Provide the [x, y] coordinate of the cell's center where the given text is located.  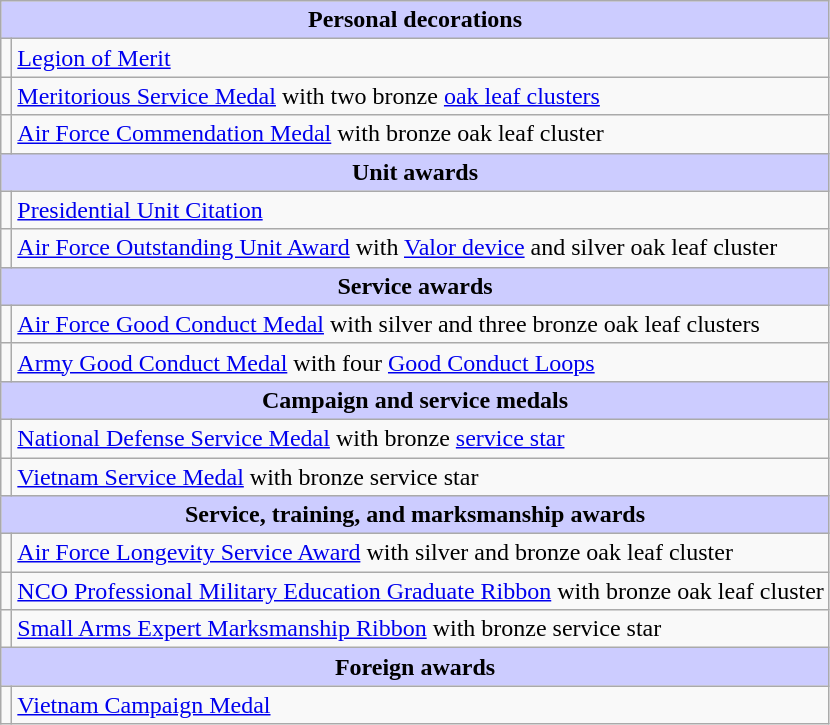
NCO Professional Military Education Graduate Ribbon with bronze oak leaf cluster [421, 591]
Air Force Commendation Medal with bronze oak leaf cluster [421, 134]
Air Force Good Conduct Medal with silver and three bronze oak leaf clusters [421, 324]
National Defense Service Medal with bronze service star [421, 438]
Personal decorations [416, 20]
Service, training, and marksmanship awards [416, 515]
Vietnam Campaign Medal [421, 705]
Foreign awards [416, 667]
Unit awards [416, 172]
Presidential Unit Citation [421, 210]
Meritorious Service Medal with two bronze oak leaf clusters [421, 96]
Vietnam Service Medal with bronze service star [421, 477]
Army Good Conduct Medal with four Good Conduct Loops [421, 362]
Campaign and service medals [416, 400]
Service awards [416, 286]
Air Force Longevity Service Award with silver and bronze oak leaf cluster [421, 553]
Legion of Merit [421, 58]
Air Force Outstanding Unit Award with Valor device and silver oak leaf cluster [421, 248]
Small Arms Expert Marksmanship Ribbon with bronze service star [421, 629]
